Scan for the cell matching the given text and deliver its (X, Y) coordinate at center. 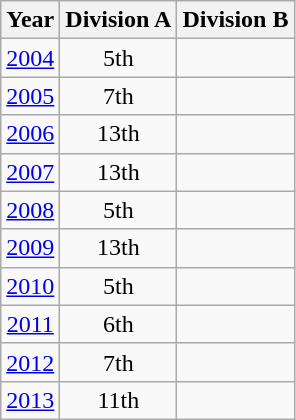
2012 (30, 362)
2009 (30, 248)
2008 (30, 210)
11th (118, 400)
2011 (30, 324)
2005 (30, 96)
2010 (30, 286)
Division A (118, 20)
2006 (30, 134)
6th (118, 324)
2007 (30, 172)
Year (30, 20)
2004 (30, 58)
Division B (236, 20)
2013 (30, 400)
